Search for the cell housing the specified text and yield its (x, y) center coordinate. 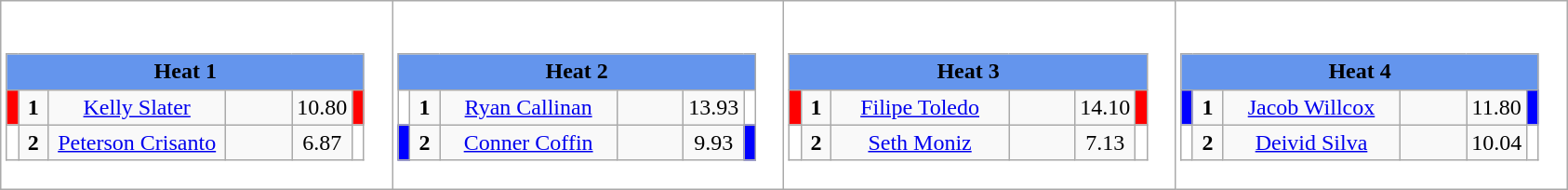
Jacob Willcox (1311, 107)
Heat 3 (968, 72)
Kelly Slater (138, 107)
Heat 4 (1360, 72)
10.04 (1497, 142)
10.80 (322, 107)
Heat 1 (185, 72)
Filipe Toledo (921, 107)
Peterson Crisanto (138, 142)
9.93 (714, 142)
Conner Coffin (528, 142)
Heat 1 1 Kelly Slater 10.80 2 Peterson Crisanto 6.87 (197, 95)
Heat 2 1 Ryan Callinan 13.93 2 Conner Coffin 9.93 (588, 95)
14.10 (1105, 107)
13.93 (714, 107)
Deivid Silva (1311, 142)
11.80 (1497, 107)
Heat 4 1 Jacob Willcox 11.80 2 Deivid Silva 10.04 (1371, 95)
Heat 2 (577, 72)
6.87 (322, 142)
Ryan Callinan (528, 107)
Seth Moniz (921, 142)
7.13 (1105, 142)
Heat 3 1 Filipe Toledo 14.10 2 Seth Moniz 7.13 (980, 95)
